Capture the cell that displays the provided text and extract its (x, y) central coordinate. 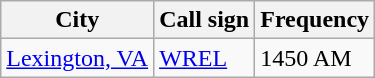
WREL (204, 58)
1450 AM (315, 58)
Lexington, VA (78, 58)
Frequency (315, 20)
City (78, 20)
Call sign (204, 20)
